Capture the cell that displays the provided text and extract its [x, y] central coordinate. 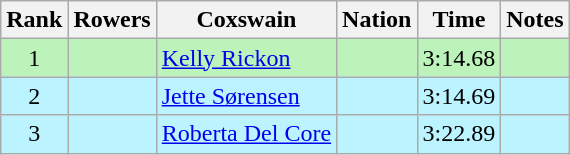
3:14.69 [459, 96]
1 [34, 58]
Time [459, 20]
Jette Sørensen [246, 96]
3 [34, 134]
Notes [535, 20]
Nation [377, 20]
Rank [34, 20]
2 [34, 96]
3:22.89 [459, 134]
3:14.68 [459, 58]
Coxswain [246, 20]
Roberta Del Core [246, 134]
Kelly Rickon [246, 58]
Rowers [112, 20]
